Return [x, y] of the center of cell containing provided text 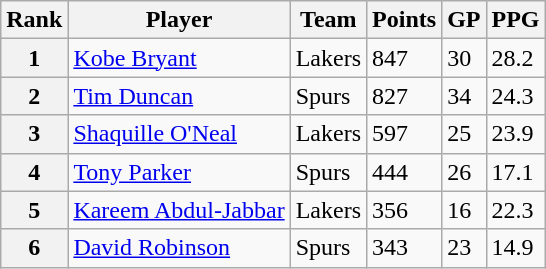
Kobe Bryant [179, 58]
597 [404, 134]
24.3 [516, 96]
David Robinson [179, 248]
4 [34, 172]
Tim Duncan [179, 96]
Player [179, 20]
847 [404, 58]
26 [464, 172]
5 [34, 210]
1 [34, 58]
PPG [516, 20]
Kareem Abdul-Jabbar [179, 210]
3 [34, 134]
GP [464, 20]
6 [34, 248]
23 [464, 248]
343 [404, 248]
25 [464, 134]
Shaquille O'Neal [179, 134]
Rank [34, 20]
17.1 [516, 172]
34 [464, 96]
Points [404, 20]
827 [404, 96]
16 [464, 210]
23.9 [516, 134]
30 [464, 58]
14.9 [516, 248]
Tony Parker [179, 172]
356 [404, 210]
444 [404, 172]
Team [328, 20]
28.2 [516, 58]
22.3 [516, 210]
2 [34, 96]
